Determine the (x, y) coordinate at the center of the cell enclosing the given text.  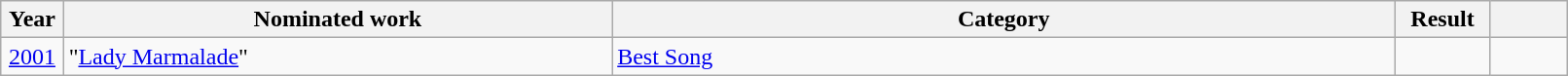
Result (1442, 19)
Nominated work (338, 19)
Category (1004, 19)
2001 (32, 57)
"Lady Marmalade" (338, 57)
Best Song (1004, 57)
Year (32, 19)
